Pinpoint the cell where the given text exists, returning its (X, Y) midpoint coordinate. 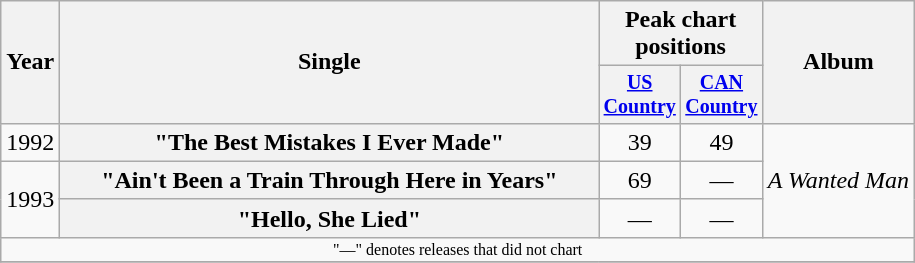
1992 (30, 142)
Year (30, 62)
49 (722, 142)
Album (838, 62)
"The Best Mistakes I Ever Made" (330, 142)
69 (640, 180)
"Ain't Been a Train Through Here in Years" (330, 180)
US Country (640, 94)
A Wanted Man (838, 180)
"—" denotes releases that did not chart (458, 249)
1993 (30, 199)
"Hello, She Lied" (330, 218)
Peak chartpositions (680, 34)
CAN Country (722, 94)
Single (330, 62)
39 (640, 142)
